Capture the cell that displays the provided text and extract its (x, y) central coordinate. 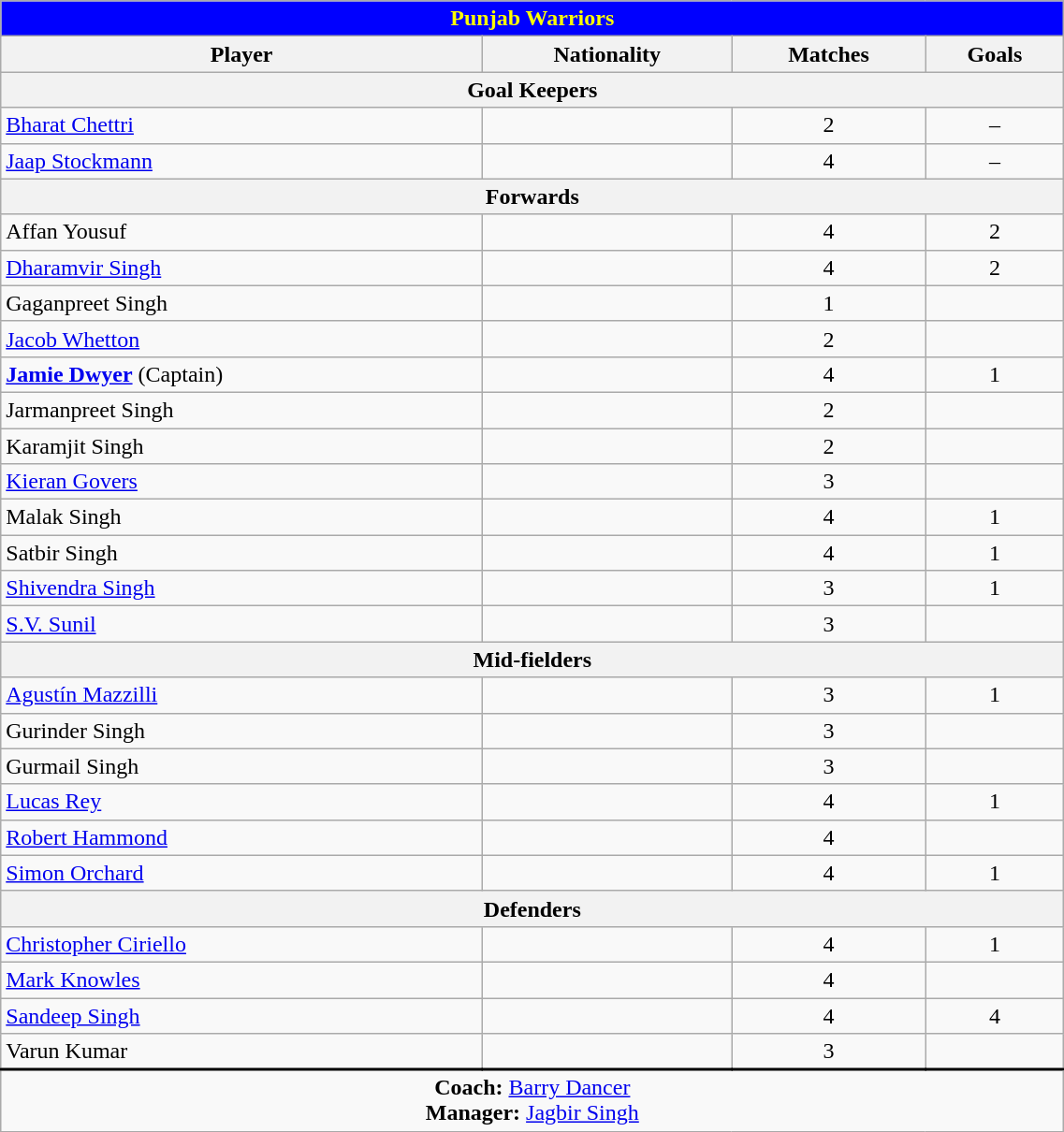
Jacob Whetton (241, 339)
Malak Singh (241, 517)
Lucas Rey (241, 802)
Varun Kumar (241, 1052)
Goals (995, 54)
Defenders (532, 908)
Jamie Dwyer (Captain) (241, 374)
Kieran Govers (241, 482)
Satbir Singh (241, 553)
Matches (829, 54)
Shivendra Singh (241, 588)
Karamjit Singh (241, 446)
S.V. Sunil (241, 624)
Gurmail Singh (241, 766)
Coach: Barry Dancer Manager: Jagbir Singh (532, 1100)
Gaganpreet Singh (241, 303)
Bharat Chettri (241, 125)
Affan Yousuf (241, 232)
Gurinder Singh (241, 731)
Agustín Mazzilli (241, 695)
Jarmanpreet Singh (241, 410)
Forwards (532, 196)
Mid-fielders (532, 660)
Simon Orchard (241, 873)
Christopher Ciriello (241, 944)
Dharamvir Singh (241, 268)
Jaap Stockmann (241, 161)
Player (241, 54)
Goal Keepers (532, 90)
Sandeep Singh (241, 1015)
Mark Knowles (241, 980)
Robert Hammond (241, 837)
Nationality (607, 54)
Punjab Warriors (532, 19)
